Return (X, Y) of the center of cell containing provided text 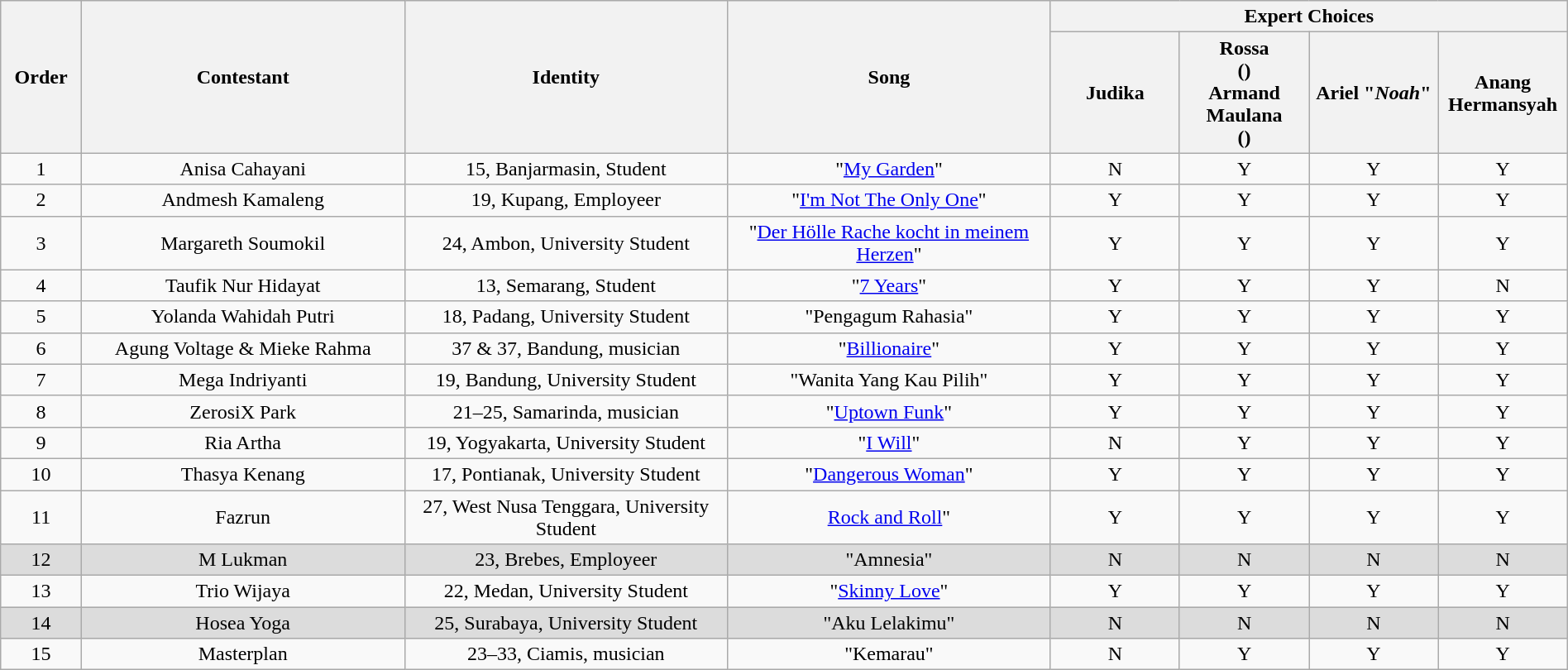
Agung Voltage & Mieke Rahma (243, 348)
Mega Indriyanti (243, 380)
23–33, Ciamis, musician (566, 654)
"Billionaire" (890, 348)
Fazrun (243, 516)
1 (41, 169)
4 (41, 285)
"Dangerous Woman" (890, 474)
Identity (566, 77)
"Aku Lelakimu" (890, 623)
Thasya Kenang (243, 474)
19, Bandung, University Student (566, 380)
18, Padang, University Student (566, 317)
13 (41, 591)
Rossa () Armand Maulana () (1244, 93)
"Der Hölle Rache kocht in meinem Herzen" (890, 243)
9 (41, 443)
Anang Hermansyah (1503, 93)
23, Brebes, Employeer (566, 560)
"Pengagum Rahasia" (890, 317)
22, Medan, University Student (566, 591)
ZerosiX Park (243, 411)
Yolanda Wahidah Putri (243, 317)
19, Kupang, Employeer (566, 200)
8 (41, 411)
19, Yogyakarta, University Student (566, 443)
37 & 37, Bandung, musician (566, 348)
Margareth Soumokil (243, 243)
24, Ambon, University Student (566, 243)
Rock and Roll" (890, 516)
"I Will" (890, 443)
Taufik Nur Hidayat (243, 285)
13, Semarang, Student (566, 285)
5 (41, 317)
21–25, Samarinda, musician (566, 411)
15, Banjarmasin, Student (566, 169)
6 (41, 348)
"Amnesia" (890, 560)
3 (41, 243)
27, West Nusa Tenggara, University Student (566, 516)
M Lukman (243, 560)
"My Garden" (890, 169)
Anisa Cahayani (243, 169)
Order (41, 77)
15 (41, 654)
"7 Years" (890, 285)
Contestant (243, 77)
Judika (1115, 93)
2 (41, 200)
Ria Artha (243, 443)
"Skinny Love" (890, 591)
Song (890, 77)
7 (41, 380)
12 (41, 560)
"Uptown Funk" (890, 411)
10 (41, 474)
Andmesh Kamaleng (243, 200)
Ariel "Noah" (1374, 93)
Expert Choices (1308, 17)
"Wanita Yang Kau Pilih" (890, 380)
Trio Wijaya (243, 591)
14 (41, 623)
17, Pontianak, University Student (566, 474)
"Kemarau" (890, 654)
25, Surabaya, University Student (566, 623)
"I'm Not The Only One" (890, 200)
Hosea Yoga (243, 623)
Masterplan (243, 654)
11 (41, 516)
